Output the (X, Y) coordinate of the center of the cell containing the given text.  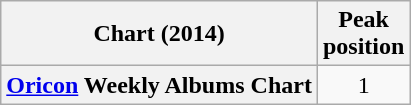
1 (363, 85)
Oricon Weekly Albums Chart (160, 85)
Chart (2014) (160, 34)
Peakposition (363, 34)
